Output the [x, y] coordinate of the center of the cell containing the given text.  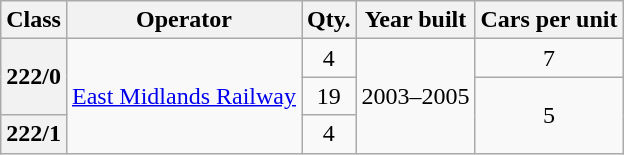
Year built [416, 20]
5 [549, 115]
Qty. [329, 20]
Cars per unit [549, 20]
19 [329, 96]
222/0 [34, 77]
2003–2005 [416, 96]
7 [549, 58]
222/1 [34, 134]
Operator [184, 20]
East Midlands Railway [184, 96]
Class [34, 20]
